Capture the cell that displays the provided text and extract its [X, Y] central coordinate. 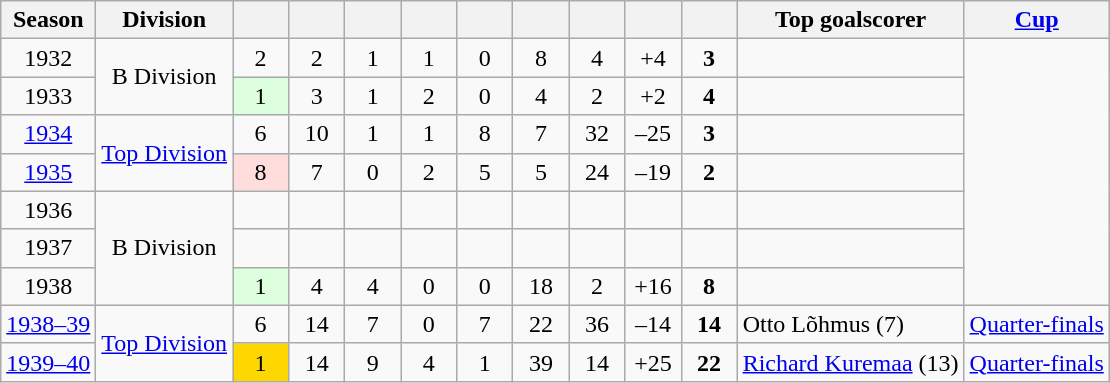
–25 [653, 134]
+25 [653, 362]
1933 [48, 96]
Otto Lõhmus (7) [850, 324]
–19 [653, 172]
Division [164, 20]
18 [541, 286]
1932 [48, 58]
1936 [48, 210]
1939–40 [48, 362]
9 [373, 362]
Top goalscorer [850, 20]
Richard Kuremaa (13) [850, 362]
1937 [48, 248]
32 [597, 134]
1938 [48, 286]
39 [541, 362]
36 [597, 324]
+2 [653, 96]
–14 [653, 324]
+4 [653, 58]
24 [597, 172]
10 [317, 134]
1934 [48, 134]
1938–39 [48, 324]
+16 [653, 286]
Season [48, 20]
Cup [1036, 20]
1935 [48, 172]
